Identify which cell holds the provided text, then report its [x, y] central coordinate. 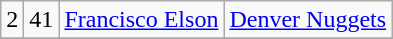
Francisco Elson [142, 20]
2 [12, 20]
Denver Nuggets [308, 20]
41 [42, 20]
